Extract the [x, y] coordinate from the center of the cell holding the provided text.  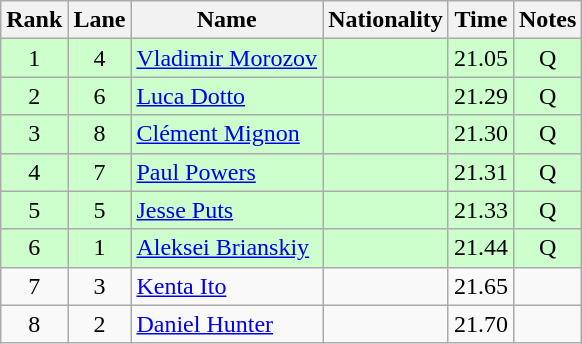
Jesse Puts [227, 210]
Aleksei Brianskiy [227, 248]
21.70 [480, 324]
Daniel Hunter [227, 324]
Rank [34, 20]
21.30 [480, 134]
21.05 [480, 58]
Notes [547, 20]
Nationality [386, 20]
21.65 [480, 286]
Clément Mignon [227, 134]
21.44 [480, 248]
Paul Powers [227, 172]
Vladimir Morozov [227, 58]
21.29 [480, 96]
Kenta Ito [227, 286]
Luca Dotto [227, 96]
Name [227, 20]
Lane [100, 20]
Time [480, 20]
21.33 [480, 210]
21.31 [480, 172]
